Identify which cell holds the provided text, then report its [X, Y] central coordinate. 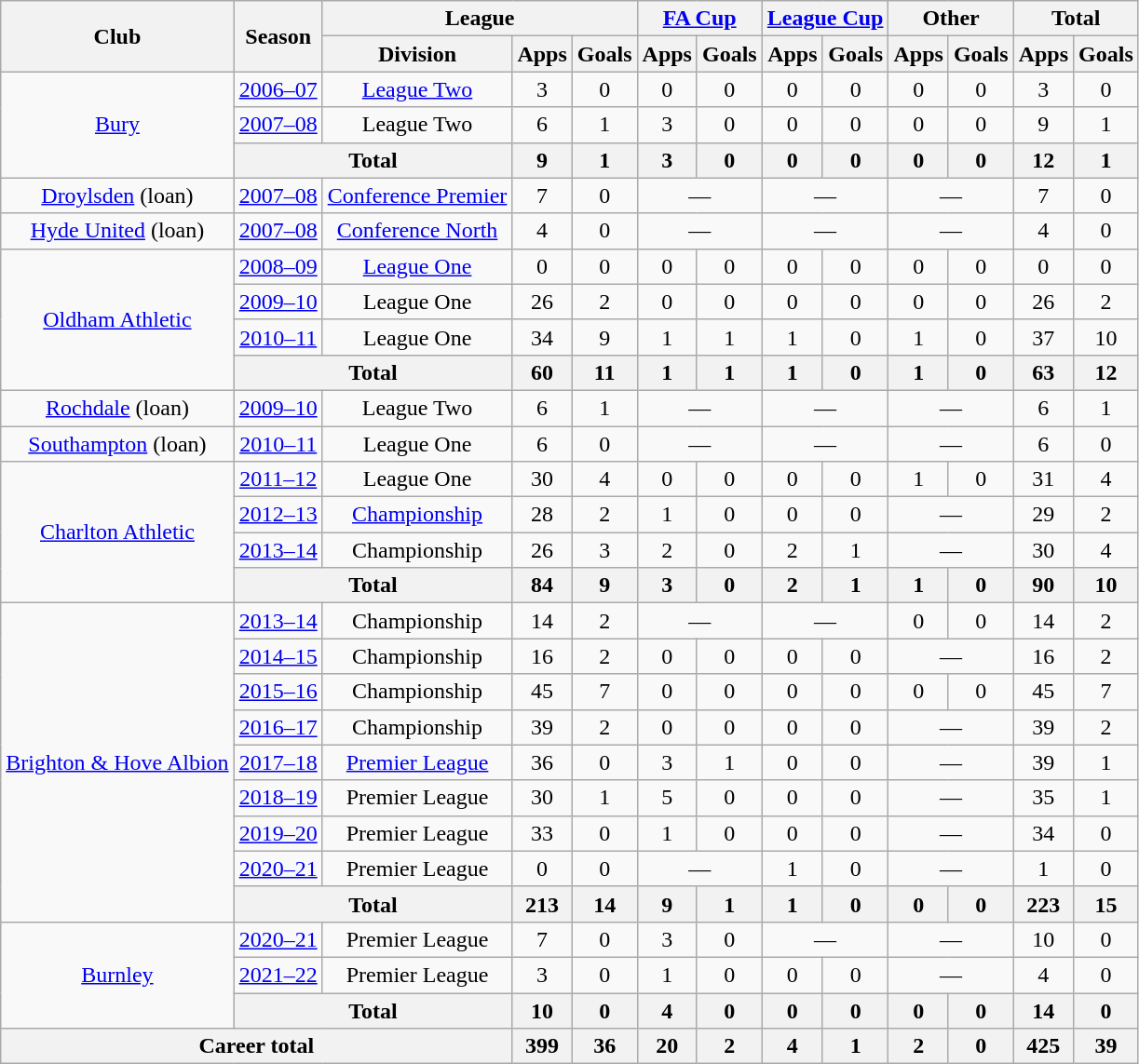
Southampton (loan) [117, 444]
Charlton Athletic [117, 532]
Rochdale (loan) [117, 408]
Career total [257, 1046]
20 [667, 1046]
2017–18 [278, 762]
15 [1106, 904]
425 [1043, 1046]
Club [117, 36]
84 [542, 586]
11 [604, 372]
63 [1043, 372]
2006–07 [278, 89]
29 [1043, 515]
Burnley [117, 975]
Droylsden (loan) [117, 195]
Brighton & Hove Albion [117, 763]
Conference North [417, 231]
399 [542, 1046]
213 [542, 904]
Hyde United (loan) [117, 231]
60 [542, 372]
2008–09 [278, 266]
35 [1043, 798]
2021–22 [278, 975]
90 [1043, 586]
2011–12 [278, 479]
League Cup [825, 19]
33 [542, 833]
5 [667, 798]
League [480, 19]
Bury [117, 125]
223 [1043, 904]
31 [1043, 479]
Season [278, 36]
2015–16 [278, 692]
Oldham Athletic [117, 319]
Division [417, 54]
2012–13 [278, 515]
2019–20 [278, 833]
37 [1043, 337]
FA Cup [699, 19]
2014–15 [278, 656]
2018–19 [278, 798]
28 [542, 515]
2016–17 [278, 727]
Conference Premier [417, 195]
Other [951, 19]
